For the text-containing cell, return its midpoint in [x, y] coordinate format. 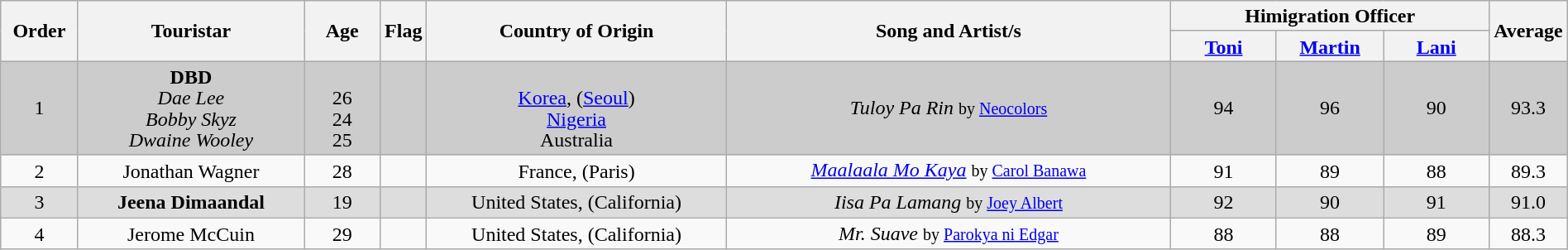
Song and Artist/s [949, 31]
94 [1224, 108]
96 [1330, 108]
91.0 [1528, 202]
Himigration Officer [1330, 17]
262425 [342, 108]
89.3 [1528, 171]
Age [342, 31]
28 [342, 171]
Iisa Pa Lamang by Joey Albert [949, 202]
Jerome McCuin [191, 233]
1 [40, 108]
France, (Paris) [576, 171]
93.3 [1528, 108]
Tuloy Pa Rin by Neocolors [949, 108]
3 [40, 202]
Order [40, 31]
Toni [1224, 46]
Average [1528, 31]
Korea, (Seoul)NigeriaAustralia [576, 108]
29 [342, 233]
Touristar [191, 31]
19 [342, 202]
Martin [1330, 46]
Flag [404, 31]
Country of Origin [576, 31]
92 [1224, 202]
2 [40, 171]
Lani [1437, 46]
4 [40, 233]
DBD Dae LeeBobby SkyzDwaine Wooley [191, 108]
Jonathan Wagner [191, 171]
Jeena Dimaandal [191, 202]
88.3 [1528, 233]
Maalaala Mo Kaya by Carol Banawa [949, 171]
Mr. Suave by Parokya ni Edgar [949, 233]
